Capture the cell that displays the provided text and extract its (X, Y) central coordinate. 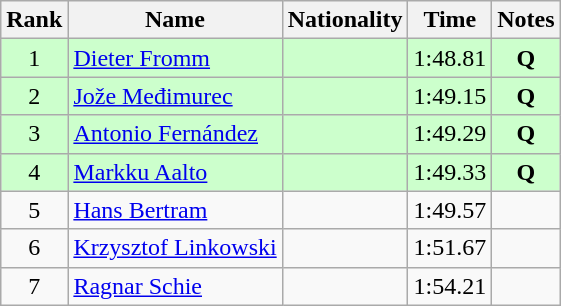
1:49.33 (450, 172)
1:49.57 (450, 210)
5 (34, 210)
Jože Međimurec (175, 96)
1:54.21 (450, 286)
1:49.29 (450, 134)
Nationality (345, 20)
2 (34, 96)
Dieter Fromm (175, 58)
Notes (526, 20)
Krzysztof Linkowski (175, 248)
4 (34, 172)
1:48.81 (450, 58)
Name (175, 20)
7 (34, 286)
1 (34, 58)
1:49.15 (450, 96)
Rank (34, 20)
Hans Bertram (175, 210)
Ragnar Schie (175, 286)
Time (450, 20)
Antonio Fernández (175, 134)
Markku Aalto (175, 172)
1:51.67 (450, 248)
3 (34, 134)
6 (34, 248)
